Return the [X, Y] coordinate for the center point of the cell that contains the specified text.  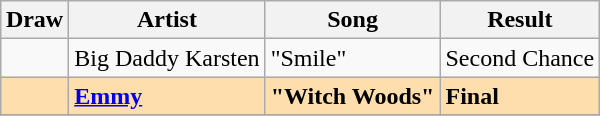
"Witch Woods" [352, 96]
Second Chance [520, 58]
Song [352, 20]
Draw [34, 20]
Artist [167, 20]
Big Daddy Karsten [167, 58]
"Smile" [352, 58]
Emmy [167, 96]
Result [520, 20]
Final [520, 96]
